Return (x, y) of the center of cell containing provided text 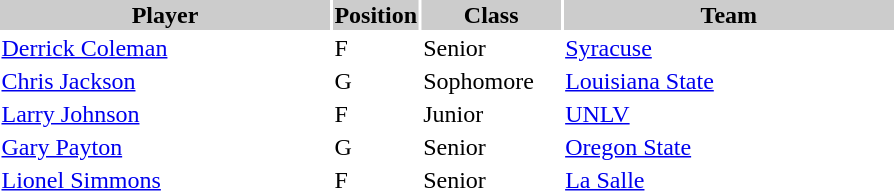
Oregon State (729, 147)
Larry Johnson (165, 114)
Team (729, 15)
Junior (492, 114)
UNLV (729, 114)
Sophomore (492, 81)
Syracuse (729, 48)
Class (492, 15)
Position (376, 15)
Player (165, 15)
Chris Jackson (165, 81)
Louisiana State (729, 81)
Derrick Coleman (165, 48)
Gary Payton (165, 147)
